Provide the (X, Y) coordinate of the cell's center where the given text is located.  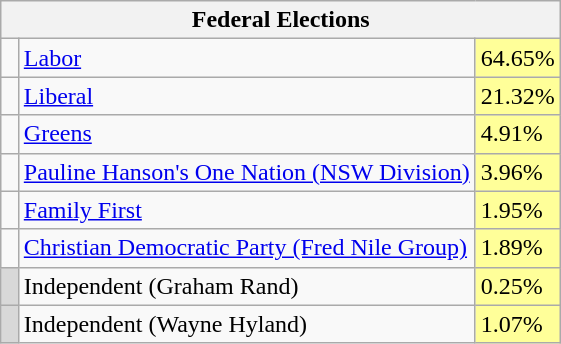
Family First (246, 210)
4.91% (518, 134)
3.96% (518, 172)
Liberal (246, 96)
Greens (246, 134)
Labor (246, 58)
21.32% (518, 96)
Independent (Graham Rand) (246, 286)
1.89% (518, 248)
1.07% (518, 324)
Pauline Hanson's One Nation (NSW Division) (246, 172)
1.95% (518, 210)
Federal Elections (280, 20)
0.25% (518, 286)
Christian Democratic Party (Fred Nile Group) (246, 248)
Independent (Wayne Hyland) (246, 324)
64.65% (518, 58)
